Return the [X, Y] coordinate for the center point of the cell that contains the specified text.  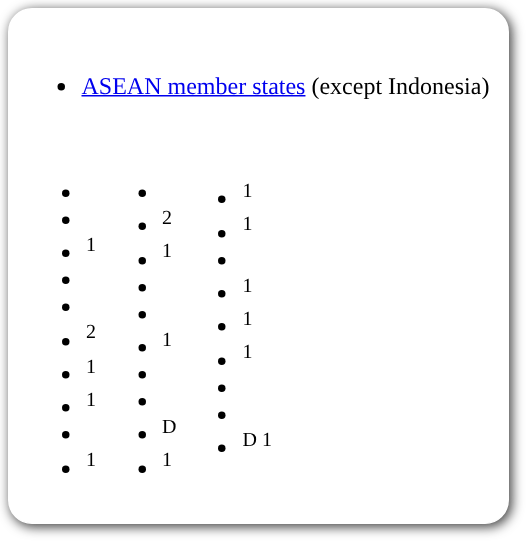
211D1 [140, 316]
11111D 1 [227, 316]
12111 [60, 316]
ASEAN member states (except Indonesia) 12111 211D1 11111D 1 [256, 266]
